Pinpoint the cell where the given text exists, returning its (X, Y) midpoint coordinate. 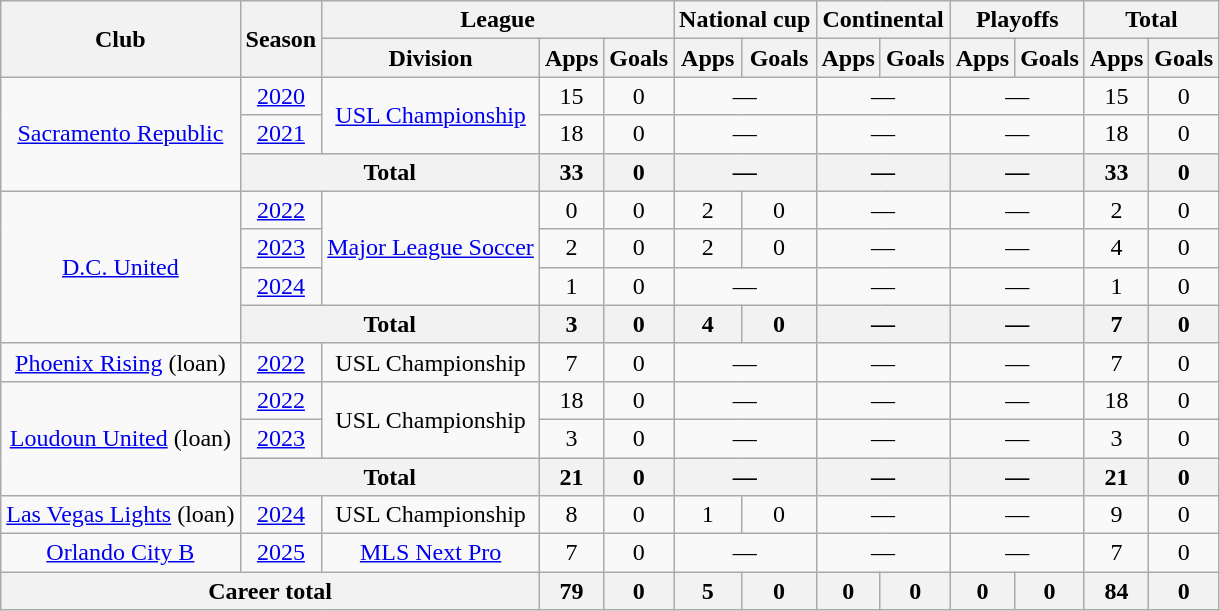
National cup (745, 20)
Orlando City B (120, 553)
8 (571, 515)
Phoenix Rising (loan) (120, 362)
Division (431, 58)
2020 (281, 96)
9 (1116, 515)
Season (281, 39)
79 (571, 591)
Playoffs (1017, 20)
Sacramento Republic (120, 134)
2021 (281, 134)
5 (708, 591)
Las Vegas Lights (loan) (120, 515)
2025 (281, 553)
D.C. United (120, 267)
Continental (883, 20)
84 (1116, 591)
Loudoun United (loan) (120, 438)
Club (120, 39)
League (498, 20)
Career total (270, 591)
Major League Soccer (431, 248)
MLS Next Pro (431, 553)
